Scan for the cell matching the given text and deliver its [X, Y] coordinate at center. 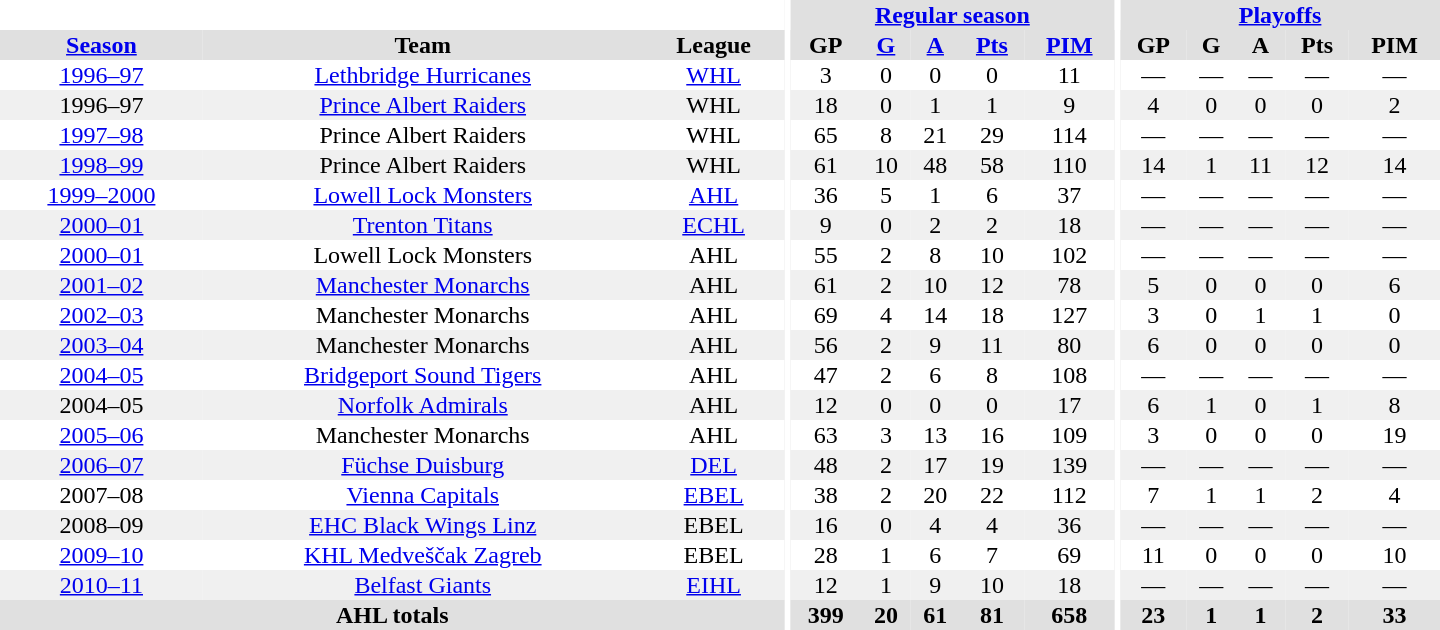
1998–99 [102, 165]
114 [1070, 135]
112 [1070, 495]
33 [1394, 615]
38 [826, 495]
ECHL [714, 225]
2008–09 [102, 525]
Norfolk Admirals [423, 405]
55 [826, 255]
AHL totals [392, 615]
58 [992, 165]
2005–06 [102, 435]
DEL [714, 465]
102 [1070, 255]
65 [826, 135]
1999–2000 [102, 195]
81 [992, 615]
League [714, 45]
Bridgeport Sound Tigers [423, 375]
29 [992, 135]
Season [102, 45]
Regular season [952, 15]
EHC Black Wings Linz [423, 525]
1997–98 [102, 135]
109 [1070, 435]
80 [1070, 345]
23 [1153, 615]
Team [423, 45]
Füchse Duisburg [423, 465]
22 [992, 495]
2006–07 [102, 465]
Belfast Giants [423, 585]
Vienna Capitals [423, 495]
13 [936, 435]
399 [826, 615]
78 [1070, 285]
21 [936, 135]
2002–03 [102, 315]
658 [1070, 615]
37 [1070, 195]
KHL Medveščak Zagreb [423, 555]
108 [1070, 375]
2001–02 [102, 285]
Trenton Titans [423, 225]
28 [826, 555]
127 [1070, 315]
2009–10 [102, 555]
Lethbridge Hurricanes [423, 75]
2003–04 [102, 345]
56 [826, 345]
63 [826, 435]
2010–11 [102, 585]
2007–08 [102, 495]
EIHL [714, 585]
Playoffs [1280, 15]
47 [826, 375]
139 [1070, 465]
110 [1070, 165]
